Return the [x, y] coordinate for the center point of the cell that contains the specified text.  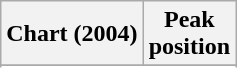
Peakposition [189, 34]
Chart (2004) [72, 34]
